Locate the cell with the specified text and output its [x, y] center coordinate. 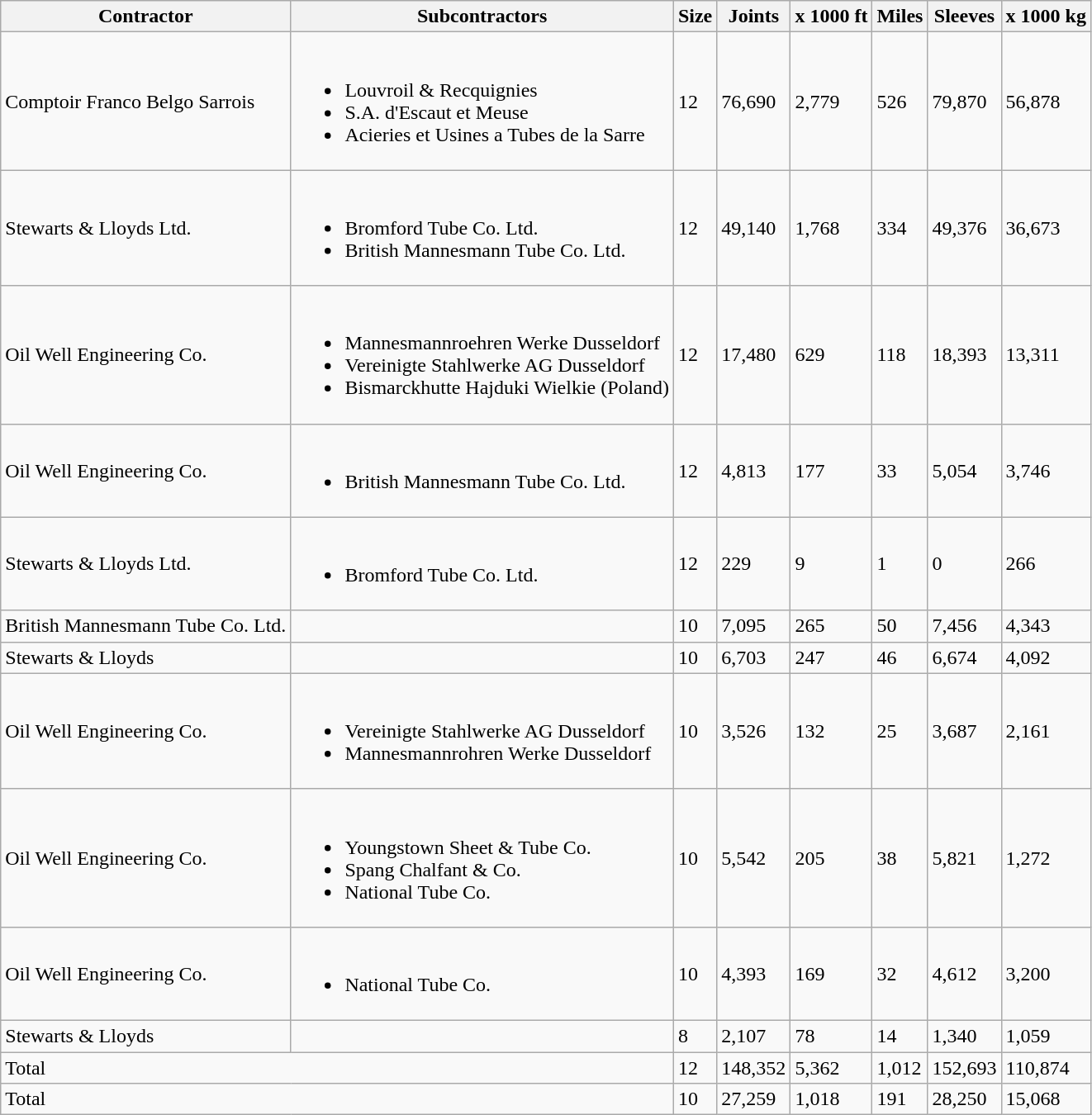
28,250 [965, 1099]
1 [900, 563]
Bromford Tube Co. Ltd. [482, 563]
National Tube Co. [482, 973]
4,393 [753, 973]
76,690 [753, 101]
4,092 [1046, 657]
152,693 [965, 1068]
49,140 [753, 228]
229 [753, 563]
118 [900, 355]
5,054 [965, 471]
334 [900, 228]
14 [900, 1036]
Youngstown Sheet & Tube Co. Spang Chalfant & Co. National Tube Co. [482, 857]
2,161 [1046, 731]
0 [965, 563]
177 [831, 471]
15,068 [1046, 1099]
1,012 [900, 1068]
38 [900, 857]
13,311 [1046, 355]
27,259 [753, 1099]
265 [831, 626]
1,272 [1046, 857]
Sleeves [965, 17]
5,542 [753, 857]
9 [831, 563]
5,362 [831, 1068]
191 [900, 1099]
247 [831, 657]
5,821 [965, 857]
56,878 [1046, 101]
2,107 [753, 1036]
Size [695, 17]
x 1000 kg [1046, 17]
Miles [900, 17]
3,526 [753, 731]
Contractor [145, 17]
2,779 [831, 101]
Louvroil & Recquignies S.A. d'Escaut et Meuse Acieries et Usines a Tubes de la Sarre [482, 101]
Comptoir Franco Belgo Sarrois [145, 101]
8 [695, 1036]
Mannesmannroehren Werke Dusseldorf Vereinigte Stahlwerke AG Dusseldorf Bismarckhutte Hajduki Wielkie (Poland) [482, 355]
266 [1046, 563]
526 [900, 101]
x 1000 ft [831, 17]
169 [831, 973]
17,480 [753, 355]
50 [900, 626]
7,095 [753, 626]
25 [900, 731]
Bromford Tube Co. Ltd. British Mannesmann Tube Co. Ltd. [482, 228]
Joints [753, 17]
1,768 [831, 228]
1,018 [831, 1099]
49,376 [965, 228]
132 [831, 731]
629 [831, 355]
4,813 [753, 471]
3,200 [1046, 973]
78 [831, 1036]
Vereinigte Stahlwerke AG DusseldorfMannesmannrohren Werke Dusseldorf [482, 731]
3,687 [965, 731]
6,703 [753, 657]
3,746 [1046, 471]
110,874 [1046, 1068]
18,393 [965, 355]
4,612 [965, 973]
1,059 [1046, 1036]
79,870 [965, 101]
4,343 [1046, 626]
1,340 [965, 1036]
33 [900, 471]
205 [831, 857]
148,352 [753, 1068]
Subcontractors [482, 17]
32 [900, 973]
6,674 [965, 657]
7,456 [965, 626]
36,673 [1046, 228]
46 [900, 657]
